Detect which cell encompasses the target text, then output its [x, y] center coordinate. 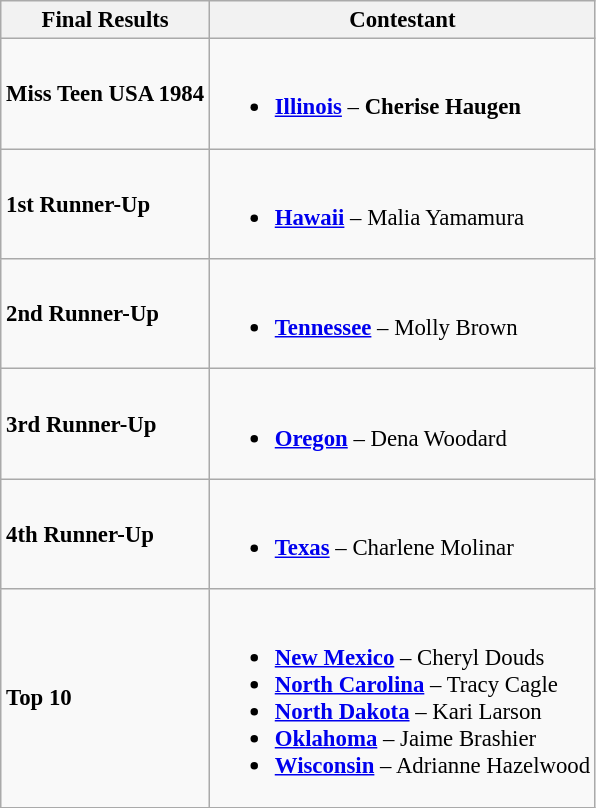
Oregon – Dena Woodard [402, 424]
New Mexico – Cheryl DoudsNorth Carolina – Tracy CagleNorth Dakota – Kari LarsonOklahoma – Jaime BrashierWisconsin – Adrianne Hazelwood [402, 698]
3rd Runner-Up [106, 424]
Texas – Charlene Molinar [402, 534]
Contestant [402, 20]
Final Results [106, 20]
Miss Teen USA 1984 [106, 94]
1st Runner-Up [106, 204]
4th Runner-Up [106, 534]
Hawaii – Malia Yamamura [402, 204]
Tennessee – Molly Brown [402, 314]
Illinois – Cherise Haugen [402, 94]
2nd Runner-Up [106, 314]
Top 10 [106, 698]
